Return the (x, y) coordinate for the center point of the cell that contains the specified text.  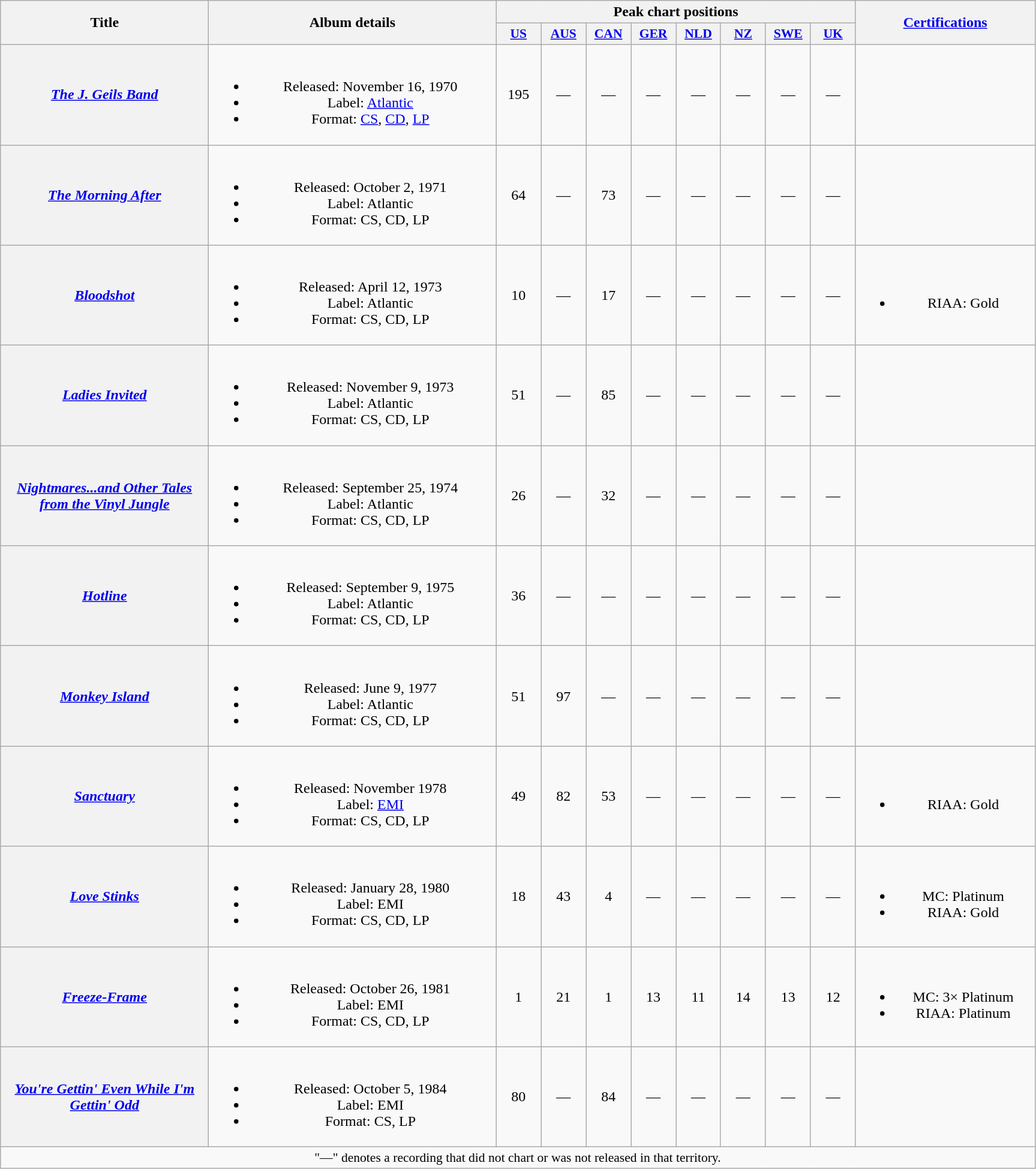
10 (518, 295)
Released: June 9, 1977Label: AtlanticFormat: CS, CD, LP (353, 696)
97 (564, 696)
MC: PlatinumRIAA: Gold (945, 896)
Sanctuary (104, 797)
GER (654, 34)
4 (608, 896)
Monkey Island (104, 696)
CAN (608, 34)
73 (608, 196)
84 (608, 1096)
NZ (743, 34)
80 (518, 1096)
17 (608, 295)
26 (518, 495)
21 (564, 997)
"—" denotes a recording that did not chart or was not released in that territory. (518, 1158)
The J. Geils Band (104, 95)
Love Stinks (104, 896)
Released: April 12, 1973Label: AtlanticFormat: CS, CD, LP (353, 295)
12 (833, 997)
Released: November 1978Label: EMIFormat: CS, CD, LP (353, 797)
Ladies Invited (104, 396)
Released: October 2, 1971Label: AtlanticFormat: CS, CD, LP (353, 196)
85 (608, 396)
53 (608, 797)
82 (564, 797)
49 (518, 797)
Album details (353, 23)
11 (698, 997)
Freeze-Frame (104, 997)
The Morning After (104, 196)
43 (564, 896)
Title (104, 23)
UK (833, 34)
64 (518, 196)
32 (608, 495)
Released: November 16, 1970Label: AtlanticFormat: CS, CD, LP (353, 95)
Certifications (945, 23)
Released: October 26, 1981Label: EMIFormat: CS, CD, LP (353, 997)
NLD (698, 34)
Released: September 25, 1974Label: AtlanticFormat: CS, CD, LP (353, 495)
US (518, 34)
Released: October 5, 1984Label: EMIFormat: CS, LP (353, 1096)
Released: September 9, 1975Label: AtlanticFormat: CS, CD, LP (353, 596)
AUS (564, 34)
14 (743, 997)
Released: November 9, 1973Label: AtlanticFormat: CS, CD, LP (353, 396)
195 (518, 95)
You're Gettin' Even While I'm Gettin' Odd (104, 1096)
Hotline (104, 596)
18 (518, 896)
Peak chart positions (675, 12)
Bloodshot (104, 295)
Nightmares...and Other Tales from the Vinyl Jungle (104, 495)
Released: January 28, 1980Label: EMIFormat: CS, CD, LP (353, 896)
36 (518, 596)
SWE (788, 34)
MC: 3× PlatinumRIAA: Platinum (945, 997)
